Capture the cell that displays the provided text and extract its (X, Y) central coordinate. 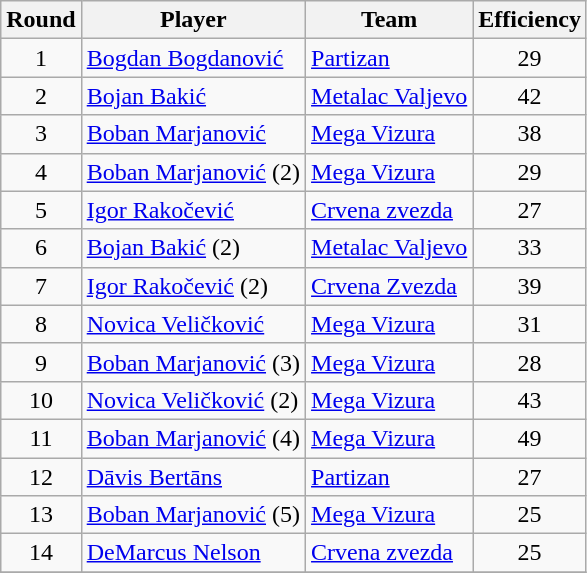
Efficiency (530, 20)
Team (390, 20)
Igor Rakočević (2) (193, 286)
14 (41, 553)
4 (41, 172)
Boban Marjanović (193, 134)
38 (530, 134)
7 (41, 286)
28 (530, 362)
DeMarcus Nelson (193, 553)
1 (41, 58)
11 (41, 438)
49 (530, 438)
Bojan Bakić (2) (193, 248)
12 (41, 477)
Boban Marjanović (4) (193, 438)
Bogdan Bogdanović (193, 58)
Novica Veličković (193, 324)
5 (41, 210)
Bojan Bakić (193, 96)
33 (530, 248)
Boban Marjanović (5) (193, 515)
Boban Marjanović (2) (193, 172)
Novica Veličković (2) (193, 400)
2 (41, 96)
Round (41, 20)
Igor Rakočević (193, 210)
6 (41, 248)
39 (530, 286)
Dāvis Bertāns (193, 477)
43 (530, 400)
42 (530, 96)
3 (41, 134)
9 (41, 362)
Crvena Zvezda (390, 286)
Player (193, 20)
Boban Marjanović (3) (193, 362)
8 (41, 324)
10 (41, 400)
13 (41, 515)
31 (530, 324)
